From the cell containing the given text, extract its center point as (X, Y) coordinate. 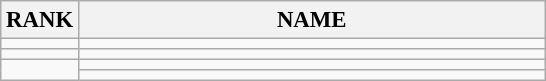
RANK (40, 20)
NAME (312, 20)
